Locate the cell with the specified text and output its [X, Y] center coordinate. 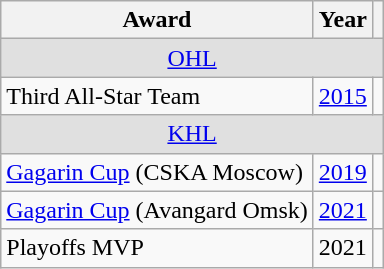
Playoffs MVP [158, 248]
Gagarin Cup (CSKA Moscow) [158, 172]
Gagarin Cup (Avangard Omsk) [158, 210]
2015 [342, 96]
Third All-Star Team [158, 96]
Year [342, 20]
KHL [192, 134]
OHL [192, 58]
2019 [342, 172]
Award [158, 20]
